Output the [x, y] coordinate of the center of the cell containing the given text.  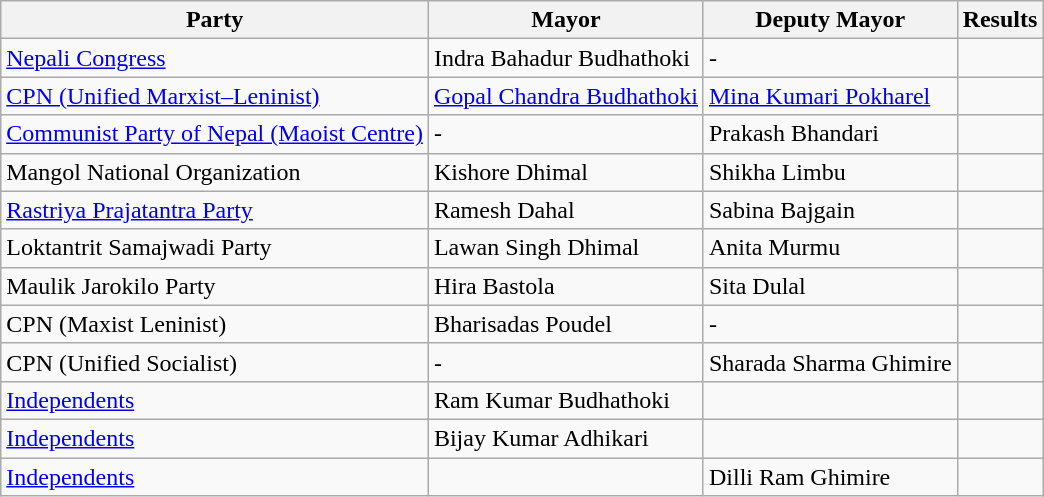
Shikha Limbu [830, 172]
Sita Dulal [830, 286]
Anita Murmu [830, 248]
Mina Kumari Pokharel [830, 96]
Kishore Dhimal [566, 172]
Bijay Kumar Adhikari [566, 438]
Gopal Chandra Budhathoki [566, 96]
Hira Bastola [566, 286]
Sharada Sharma Ghimire [830, 362]
Loktantrit Samajwadi Party [215, 248]
Ram Kumar Budhathoki [566, 400]
Bharisadas Poudel [566, 324]
Deputy Mayor [830, 20]
Communist Party of Nepal (Maoist Centre) [215, 134]
Indra Bahadur Budhathoki [566, 58]
Dilli Ram Ghimire [830, 477]
Mayor [566, 20]
Party [215, 20]
Prakash Bhandari [830, 134]
Mangol National Organization [215, 172]
Nepali Congress [215, 58]
Ramesh Dahal [566, 210]
Maulik Jarokilo Party [215, 286]
CPN (Unified Socialist) [215, 362]
Results [1000, 20]
Rastriya Prajatantra Party [215, 210]
CPN (Maxist Leninist) [215, 324]
Sabina Bajgain [830, 210]
CPN (Unified Marxist–Leninist) [215, 96]
Lawan Singh Dhimal [566, 248]
